Return (x, y) of the center of cell containing provided text 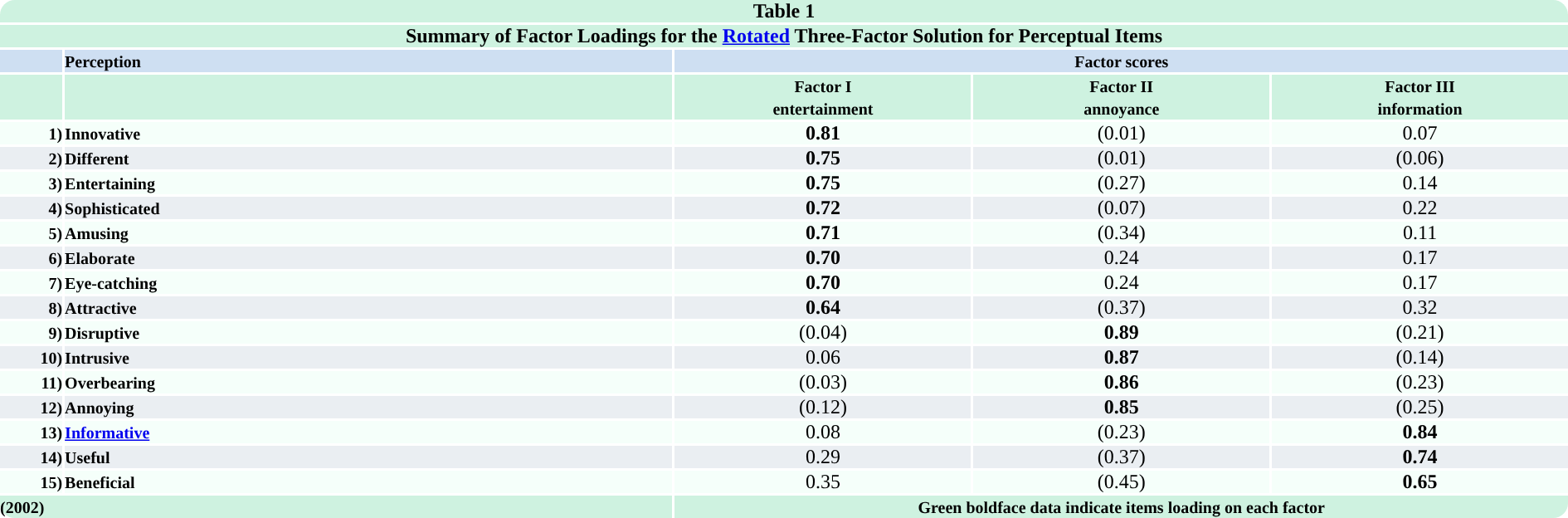
0.29 (823, 457)
Innovative (368, 133)
6) (32, 257)
Intrusive (368, 357)
0.07 (1420, 133)
Green boldface data indicate items loading on each factor (1122, 506)
14) (32, 457)
Useful (368, 457)
(0.14) (1420, 357)
(0.12) (823, 407)
Overbearing (368, 382)
10) (32, 357)
0.86 (1122, 382)
3) (32, 183)
Attractive (368, 307)
0.35 (823, 481)
0.22 (1420, 208)
9) (32, 332)
(0.25) (1420, 407)
Beneficial (368, 481)
0.81 (823, 133)
0.11 (1420, 232)
0.08 (823, 432)
0.64 (823, 307)
0.06 (823, 357)
Disruptive (368, 332)
0.65 (1420, 481)
(0.27) (1122, 183)
Entertaining (368, 183)
(0.03) (823, 382)
0.72 (823, 208)
0.71 (823, 232)
7) (32, 282)
(0.21) (1420, 332)
Summary of Factor Loadings for the Rotated Three-Factor Solution for Perceptual Items (784, 37)
Factor IIannoyance (1122, 97)
Elaborate (368, 257)
Table 1 (784, 12)
Factor IIIinformation (1420, 97)
11) (32, 382)
Eye-catching (368, 282)
0.85 (1122, 407)
13) (32, 432)
0.87 (1122, 357)
(0.34) (1122, 232)
4) (32, 208)
0.84 (1420, 432)
(0.45) (1122, 481)
12) (32, 407)
Amusing (368, 232)
1) (32, 133)
5) (32, 232)
15) (32, 481)
Different (368, 158)
(0.06) (1420, 158)
Factor scores (1122, 61)
(0.07) (1122, 208)
Perception (368, 61)
Factor Ientertainment (823, 97)
Informative (368, 432)
Sophisticated (368, 208)
2) (32, 158)
0.89 (1122, 332)
0.14 (1420, 183)
(0.04) (823, 332)
8) (32, 307)
0.74 (1420, 457)
Annoying (368, 407)
0.32 (1420, 307)
(2002) (337, 506)
